Determine the (X, Y) coordinate at the center of the cell enclosing the given text.  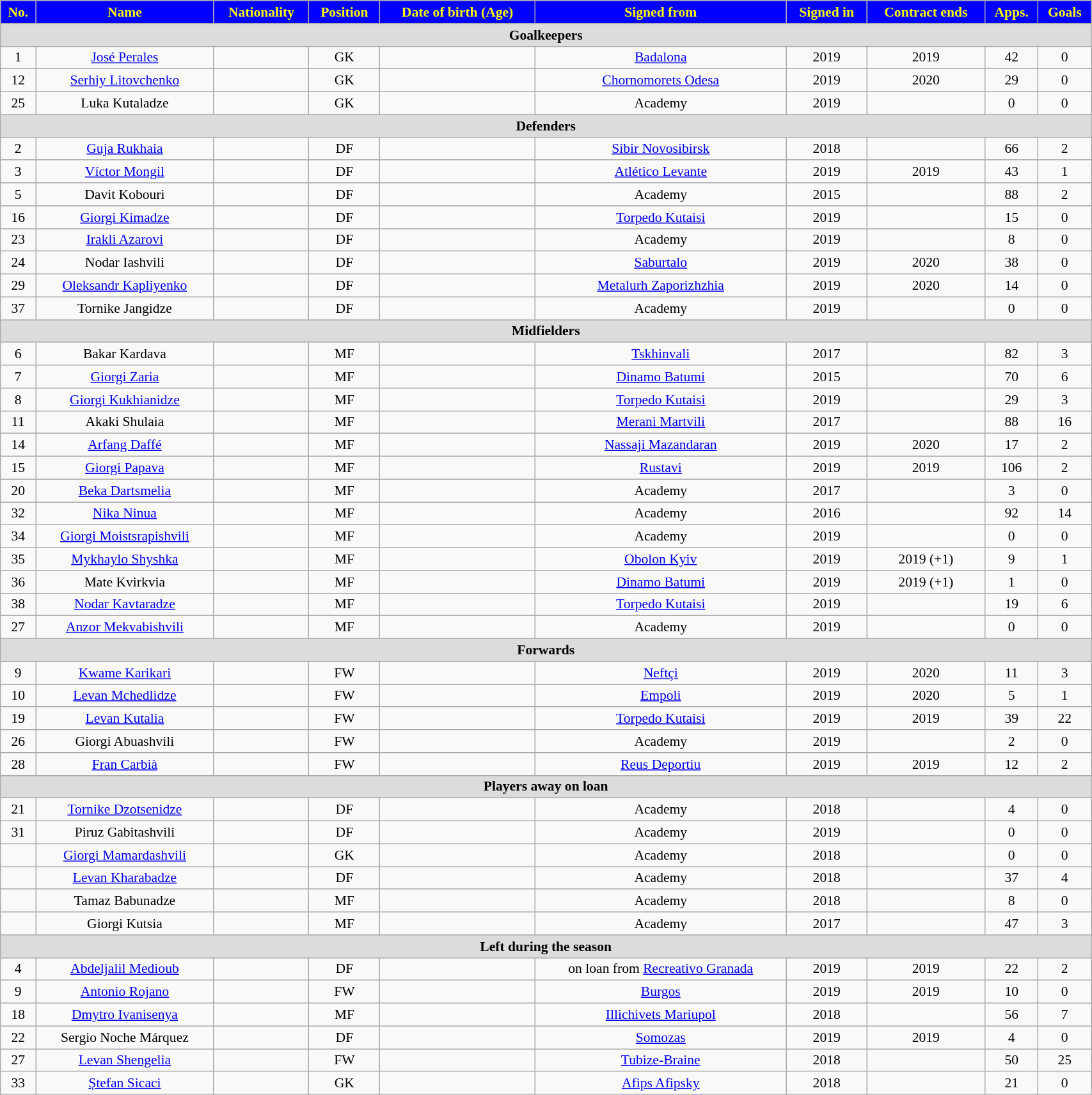
Nika Ninua (125, 514)
Akaki Shulaia (125, 422)
Giorgi Kukhianidze (125, 400)
Guja Rukhaia (125, 149)
Tskhinvali (660, 354)
Sergio Noche Márquez (125, 1037)
Nodar Iashvili (125, 263)
Davit Kobouri (125, 194)
Position (344, 12)
28 (18, 764)
Serhiy Litovchenko (125, 81)
50 (1011, 1060)
Levan Mchedlidze (125, 696)
Anzor Mekvabishvili (125, 627)
106 (1011, 468)
23 (18, 240)
Nationality (261, 12)
Nodar Kavtaradze (125, 604)
66 (1011, 149)
Mate Kvirkvia (125, 582)
Merani Martvili (660, 422)
Empoli (660, 696)
Chornomorets Odesa (660, 81)
24 (18, 263)
2016 (827, 514)
92 (1011, 514)
Signed in (827, 12)
Metalurh Zaporizhzhia (660, 286)
Dmytro Ivanisenya (125, 1015)
Abdeljalil Medioub (125, 969)
Apps. (1011, 12)
18 (18, 1015)
Neftçi (660, 673)
Afips Afipsky (660, 1083)
Antonio Rojano (125, 992)
Tubize-Braine (660, 1060)
47 (1011, 924)
Date of birth (Age) (457, 12)
34 (18, 537)
Reus Deportiu (660, 764)
Sibir Novosibirsk (660, 149)
Piruz Gabitashvili (125, 833)
70 (1011, 377)
Giorgi Zaria (125, 377)
Levan Shengelia (125, 1060)
Oleksandr Kapliyenko (125, 286)
No. (18, 12)
Goalkeepers (546, 35)
José Perales (125, 58)
Levan Kutalia (125, 719)
Players away on loan (546, 787)
56 (1011, 1015)
Giorgi Papava (125, 468)
Tornike Jangidze (125, 308)
39 (1011, 719)
Mykhaylo Shyshka (125, 559)
Giorgi Moistsrapishvili (125, 537)
Giorgi Mamardashvili (125, 855)
Tamaz Babunadze (125, 901)
Somozas (660, 1037)
Arfang Daffé (125, 445)
Saburtalo (660, 263)
Obolon Kyiv (660, 559)
32 (18, 514)
Illichivets Mariupol (660, 1015)
Giorgi Abuashvili (125, 741)
26 (18, 741)
Name (125, 12)
Fran Carbià (125, 764)
43 (1011, 172)
Contract ends (926, 12)
17 (1011, 445)
Midfielders (546, 331)
Giorgi Kutsia (125, 924)
Ștefan Sicaci (125, 1083)
Defenders (546, 126)
Badalona (660, 58)
Giorgi Kimadze (125, 217)
Beka Dartsmelia (125, 491)
35 (18, 559)
Tornike Dzotsenidze (125, 810)
on loan from Recreativo Granada (660, 969)
Signed from (660, 12)
Kwame Karikari (125, 673)
Goals (1064, 12)
31 (18, 833)
Burgos (660, 992)
Víctor Mongil (125, 172)
Irakli Azarovi (125, 240)
Atlético Levante (660, 172)
33 (18, 1083)
Left during the season (546, 947)
Levan Kharabadze (125, 878)
Nassaji Mazandaran (660, 445)
36 (18, 582)
82 (1011, 354)
42 (1011, 58)
Forwards (546, 650)
Rustavi (660, 468)
Luka Kutaladze (125, 104)
20 (18, 491)
Bakar Kardava (125, 354)
